Pinpoint the cell where the given text exists, returning its [x, y] midpoint coordinate. 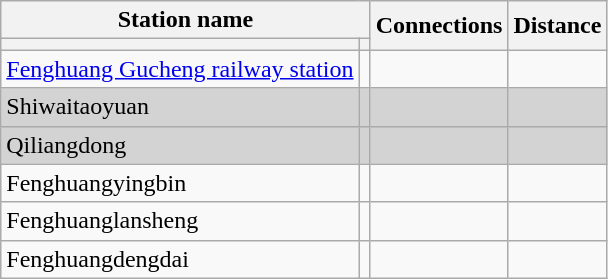
Distance [558, 26]
Fenghuangyingbin [180, 183]
Connections [439, 26]
Qiliangdong [180, 145]
Shiwaitaoyuan [180, 107]
Fenghuanglansheng [180, 221]
Station name [186, 20]
Fenghuang Gucheng railway station [180, 69]
Fenghuangdengdai [180, 259]
